From the cell containing the given text, extract its center point as [X, Y] coordinate. 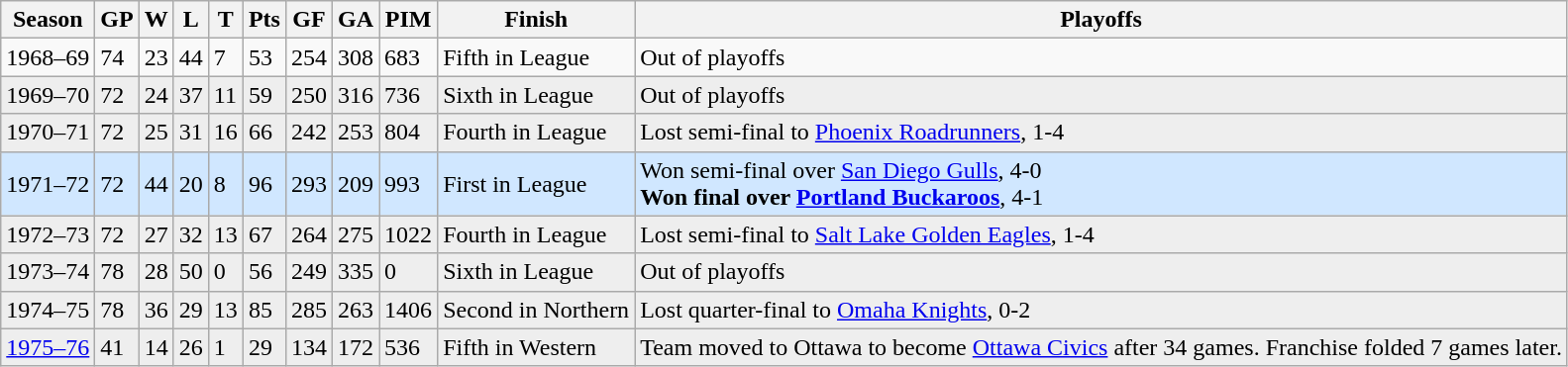
254 [309, 57]
25 [157, 133]
23 [157, 57]
253 [357, 133]
Season [48, 20]
683 [408, 57]
Fifth in League [537, 57]
209 [357, 184]
59 [263, 95]
Team moved to Ottawa to become Ottawa Civics after 34 games. Franchise folded 7 games later. [1101, 347]
74 [117, 57]
Lost semi-final to Phoenix Roadrunners, 1-4 [1101, 133]
50 [190, 272]
37 [190, 95]
7 [226, 57]
Lost semi-final to Salt Lake Golden Eagles, 1-4 [1101, 234]
1969–70 [48, 95]
1975–76 [48, 347]
41 [117, 347]
Finish [537, 20]
GA [357, 20]
1 [226, 347]
T [226, 20]
Lost quarter-final to Omaha Knights, 0-2 [1101, 310]
993 [408, 184]
1973–74 [48, 272]
1971–72 [48, 184]
GF [309, 20]
Playoffs [1101, 20]
67 [263, 234]
1406 [408, 310]
293 [309, 184]
8 [226, 184]
PIM [408, 20]
536 [408, 347]
20 [190, 184]
Won semi-final over San Diego Gulls, 4-0Won final over Portland Buckaroos, 4-1 [1101, 184]
Fifth in Western [537, 347]
16 [226, 133]
316 [357, 95]
26 [190, 347]
First in League [537, 184]
53 [263, 57]
172 [357, 347]
263 [357, 310]
L [190, 20]
31 [190, 133]
308 [357, 57]
275 [357, 234]
264 [309, 234]
96 [263, 184]
249 [309, 272]
36 [157, 310]
1974–75 [48, 310]
56 [263, 272]
85 [263, 310]
285 [309, 310]
66 [263, 133]
27 [157, 234]
11 [226, 95]
14 [157, 347]
1972–73 [48, 234]
736 [408, 95]
1968–69 [48, 57]
250 [309, 95]
1022 [408, 234]
Pts [263, 20]
W [157, 20]
Second in Northern [537, 310]
242 [309, 133]
804 [408, 133]
GP [117, 20]
134 [309, 347]
32 [190, 234]
28 [157, 272]
335 [357, 272]
24 [157, 95]
1970–71 [48, 133]
